Determine the [X, Y] coordinate at the center of the cell enclosing the given text.  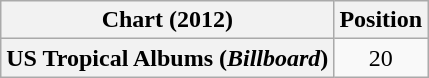
US Tropical Albums (Billboard) [168, 58]
Chart (2012) [168, 20]
20 [381, 58]
Position [381, 20]
